From the cell containing the given text, extract its center point as (X, Y) coordinate. 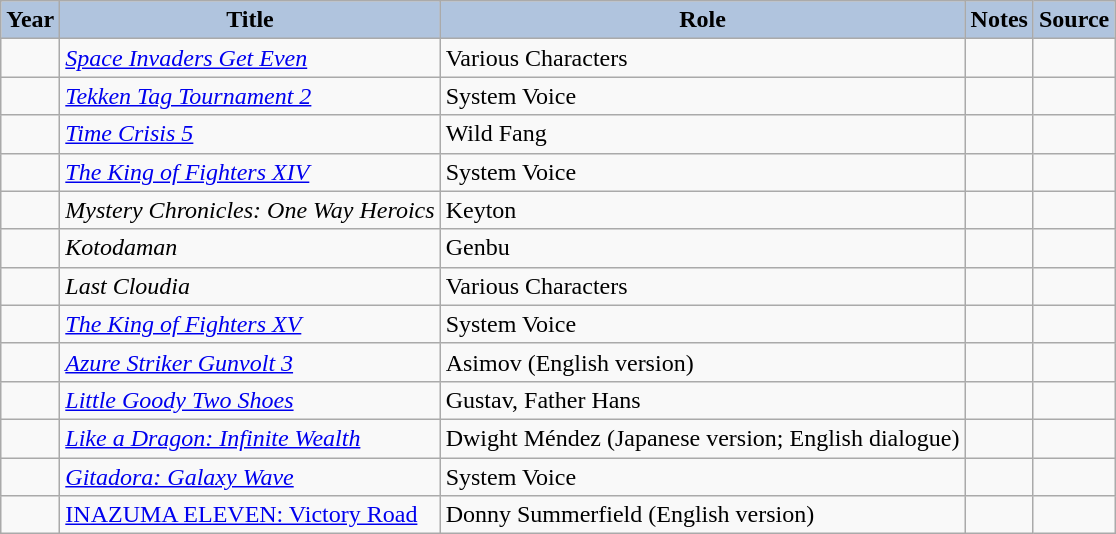
Role (702, 20)
Notes (999, 20)
Tekken Tag Tournament 2 (250, 96)
INAZUMA ELEVEN: Victory Road (250, 515)
Gustav, Father Hans (702, 400)
Donny Summerfield (English version) (702, 515)
Gitadora: Galaxy Wave (250, 477)
Azure Striker Gunvolt 3 (250, 362)
Year (30, 20)
Genbu (702, 248)
Time Crisis 5 (250, 134)
The King of Fighters XIV (250, 172)
Space Invaders Get Even (250, 58)
Wild Fang (702, 134)
Title (250, 20)
Source (1074, 20)
Kotodaman (250, 248)
Little Goody Two Shoes (250, 400)
Mystery Chronicles: One Way Heroics (250, 210)
Dwight Méndez (Japanese version; English dialogue) (702, 438)
Asimov (English version) (702, 362)
Last Cloudia (250, 286)
Keyton (702, 210)
Like a Dragon: Infinite Wealth (250, 438)
The King of Fighters XV (250, 324)
